Identify which cell holds the provided text, then report its [X, Y] central coordinate. 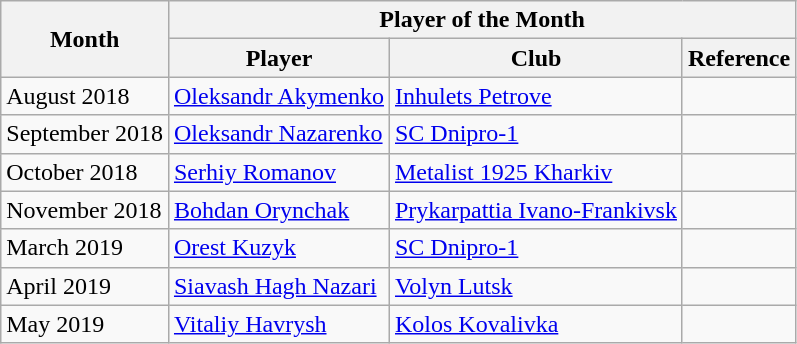
Volyn Lutsk [536, 286]
October 2018 [85, 172]
Oleksandr Akymenko [278, 96]
Oleksandr Nazarenko [278, 134]
Player [278, 58]
Metalist 1925 Kharkiv [536, 172]
Orest Kuzyk [278, 248]
May 2019 [85, 324]
Prykarpattia Ivano-Frankivsk [536, 210]
September 2018 [85, 134]
Serhiy Romanov [278, 172]
Club [536, 58]
August 2018 [85, 96]
Vitaliy Havrysh [278, 324]
Bohdan Orynchak [278, 210]
Player of the Month [482, 20]
Kolos Kovalivka [536, 324]
Inhulets Petrove [536, 96]
March 2019 [85, 248]
Month [85, 39]
Reference [738, 58]
April 2019 [85, 286]
Siavash Hagh Nazari [278, 286]
November 2018 [85, 210]
